Determine the [x, y] coordinate at the center of the cell enclosing the given text.  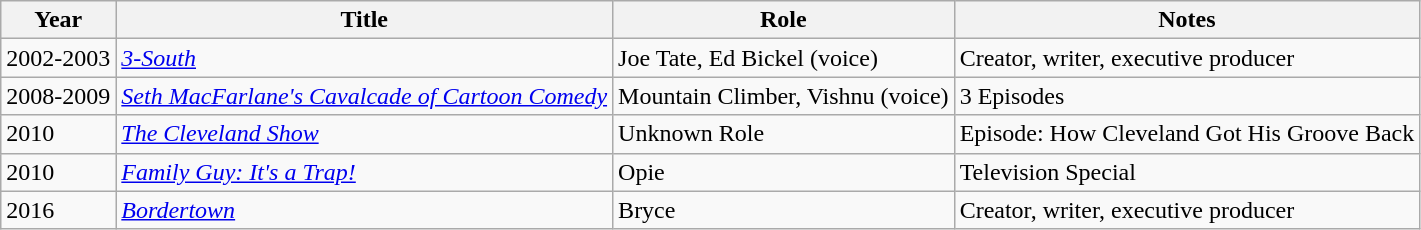
Episode: How Cleveland Got His Groove Back [1187, 134]
2008-2009 [58, 96]
Joe Tate, Ed Bickel (voice) [784, 58]
Bordertown [364, 210]
Bryce [784, 210]
Opie [784, 172]
The Cleveland Show [364, 134]
Mountain Climber, Vishnu (voice) [784, 96]
Role [784, 20]
Unknown Role [784, 134]
2016 [58, 210]
3 Episodes [1187, 96]
Year [58, 20]
3-South [364, 58]
Notes [1187, 20]
Family Guy: It's a Trap! [364, 172]
Seth MacFarlane's Cavalcade of Cartoon Comedy [364, 96]
Title [364, 20]
2002-2003 [58, 58]
Television Special [1187, 172]
